From the cell containing the given text, extract its center point as (x, y) coordinate. 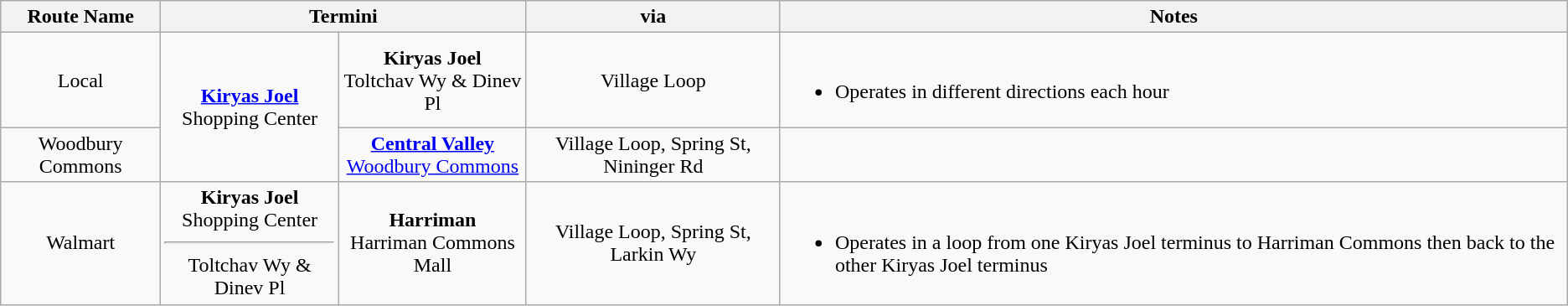
Termini (343, 17)
Notes (1173, 17)
Local (80, 80)
Kiryas JoelShopping Center (250, 107)
Operates in different directions each hour (1173, 80)
Route Name (80, 17)
Village Loop, Spring St, Nininger Rd (653, 154)
Kiryas JoelToltchav Wy & Dinev Pl (433, 80)
Kiryas JoelShopping CenterToltchav Wy & Dinev Pl (250, 243)
Walmart (80, 243)
Village Loop, Spring St, Larkin Wy (653, 243)
Operates in a loop from one Kiryas Joel terminus to Harriman Commons then back to the other Kiryas Joel terminus (1173, 243)
Central ValleyWoodbury Commons (433, 154)
Woodbury Commons (80, 154)
HarrimanHarriman Commons Mall (433, 243)
via (653, 17)
Village Loop (653, 80)
